Return the [x, y] coordinate for the center point of the cell that contains the specified text.  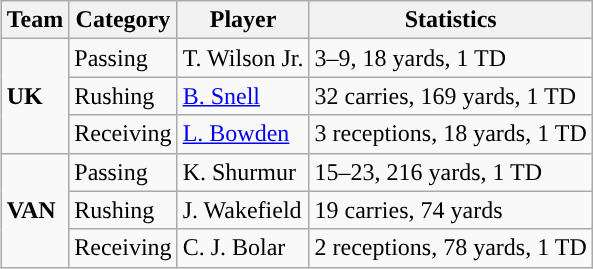
Player [243, 20]
2 receptions, 78 yards, 1 TD [450, 248]
C. J. Bolar [243, 248]
VAN [35, 210]
Team [35, 20]
32 carries, 169 yards, 1 TD [450, 96]
15–23, 216 yards, 1 TD [450, 172]
T. Wilson Jr. [243, 58]
B. Snell [243, 96]
L. Bowden [243, 134]
UK [35, 96]
K. Shurmur [243, 172]
J. Wakefield [243, 210]
Statistics [450, 20]
19 carries, 74 yards [450, 210]
Category [123, 20]
3 receptions, 18 yards, 1 TD [450, 134]
3–9, 18 yards, 1 TD [450, 58]
